Find where the given text appears and provide that cell's center as [X, Y] coordinate. 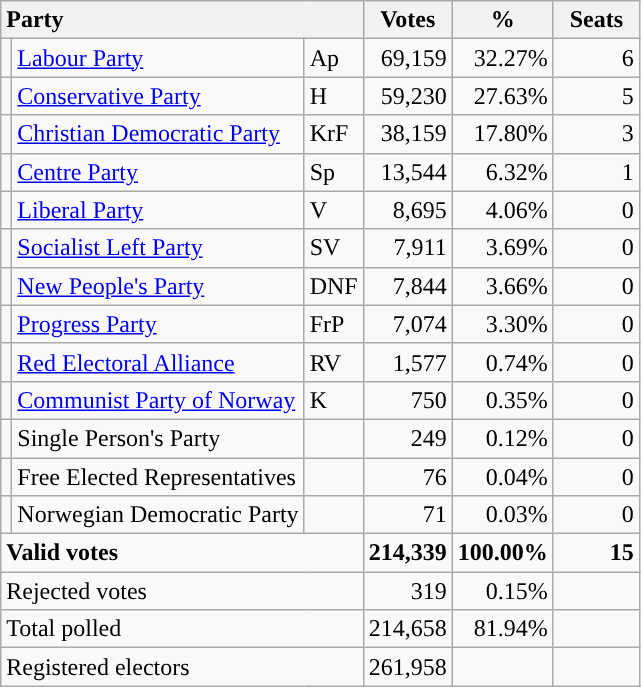
100.00% [502, 553]
1,577 [408, 362]
261,958 [408, 667]
4.06% [502, 210]
0.15% [502, 591]
Communist Party of Norway [158, 400]
8,695 [408, 210]
1 [596, 172]
Norwegian Democratic Party [158, 515]
Rejected votes [182, 591]
Valid votes [182, 553]
0.74% [502, 362]
0.04% [502, 477]
13,544 [408, 172]
15 [596, 553]
Registered electors [182, 667]
3.66% [502, 286]
319 [408, 591]
H [334, 96]
Votes [408, 20]
Labour Party [158, 58]
0.35% [502, 400]
17.80% [502, 134]
FrP [334, 324]
Party [182, 20]
7,911 [408, 248]
71 [408, 515]
% [502, 20]
Total polled [182, 629]
K [334, 400]
Liberal Party [158, 210]
Single Person's Party [158, 438]
0.03% [502, 515]
59,230 [408, 96]
SV [334, 248]
Free Elected Representatives [158, 477]
214,339 [408, 553]
New People's Party [158, 286]
KrF [334, 134]
32.27% [502, 58]
3 [596, 134]
750 [408, 400]
Red Electoral Alliance [158, 362]
69,159 [408, 58]
214,658 [408, 629]
Christian Democratic Party [158, 134]
Ap [334, 58]
249 [408, 438]
Socialist Left Party [158, 248]
7,844 [408, 286]
76 [408, 477]
Centre Party [158, 172]
27.63% [502, 96]
DNF [334, 286]
38,159 [408, 134]
6.32% [502, 172]
Seats [596, 20]
3.30% [502, 324]
3.69% [502, 248]
81.94% [502, 629]
6 [596, 58]
7,074 [408, 324]
Conservative Party [158, 96]
5 [596, 96]
V [334, 210]
0.12% [502, 438]
RV [334, 362]
Progress Party [158, 324]
Sp [334, 172]
